Identify which cell holds the provided text, then report its (X, Y) central coordinate. 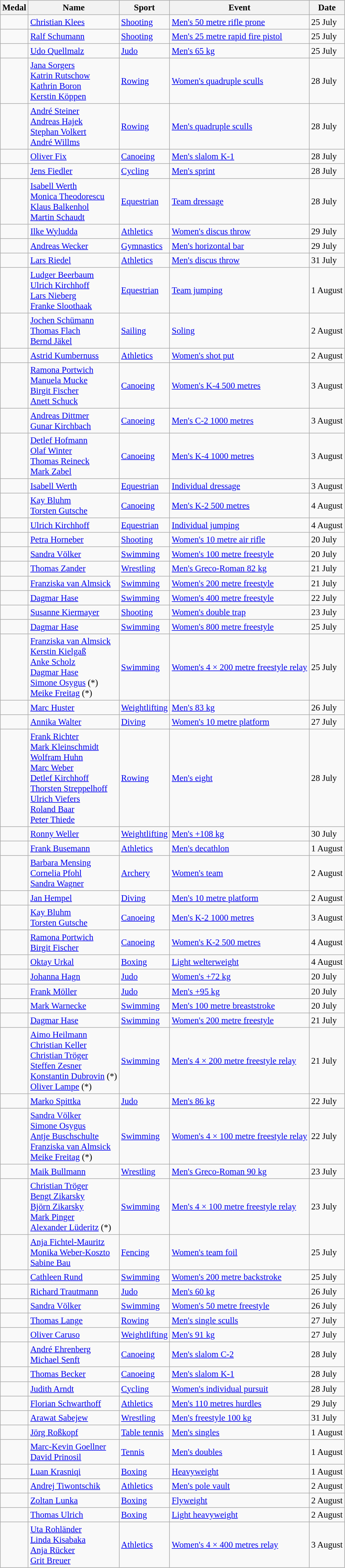
Ulrich Kirchhoff (74, 525)
Men's quadruple sculls (239, 127)
Thomas Lange (74, 1321)
Men's K-2 500 metres (239, 505)
Marc Huster (74, 707)
Barbara MensingCornelia PfohlSandra Wagner (74, 873)
Women's 4 × 100 metre freestyle relay (239, 1136)
Mark Warnecke (74, 1006)
Men's +108 kg (239, 834)
Medal (15, 8)
Women's individual pursuit (239, 1389)
Sailing (144, 331)
Event (239, 8)
Men's 91 kg (239, 1335)
Christian TrögerBengt ZikarskyBjörn ZikarskyMark PingerAlexander Lüderitz (*) (74, 1207)
Oliver Fix (74, 157)
Men's eight (239, 778)
Franziska van Almsick (74, 583)
Heavyweight (239, 1471)
Women's K-4 500 metres (239, 385)
Men's 4 × 200 metre freestyle relay (239, 1060)
Women's 4 × 400 metres relay (239, 1545)
Jörg Roßkopf (74, 1432)
Marko Spittka (74, 1101)
Jens Fiedler (74, 171)
Men's single sculls (239, 1321)
Luan Krasniqi (74, 1471)
Thomas Zander (74, 569)
Detlef HofmannOlaf WinterThomas ReineckMark Zabel (74, 456)
Women's 10 metre platform (239, 722)
Sandra VölkerSimone OsygusAntje BuschschulteFranziska van AlmsickMeike Freitag (*) (74, 1136)
Frank RichterMark KleinschmidtWolfram HuhnMarc WeberDetlef KirchhoffThorsten StreppelhoffUlrich ViefersRoland BaarPeter Thiede (74, 778)
Ralf Schumann (74, 37)
Women's 50 metre freestyle (239, 1306)
Men's discus throw (239, 260)
Date (327, 8)
Men's Greco-Roman 82 kg (239, 569)
Men's sprint (239, 171)
Women's team foil (239, 1252)
Frank Busemann (74, 849)
Women's quadruple sculls (239, 81)
Ramona PortwichBirgit Fischer (74, 942)
Light welterweight (239, 962)
Soling (239, 331)
Men's decathlon (239, 849)
Jana SorgersKatrin RutschowKathrin BoronKerstin Köppen (74, 81)
Women's 200 metre backstroke (239, 1277)
Individual jumping (239, 525)
Gymnastics (144, 246)
Maik Bullmann (74, 1171)
Men's doubles (239, 1452)
Archery (144, 873)
Zoltan Lunka (74, 1500)
Men's 100 metre breaststroke (239, 1006)
Men's 110 metres hurdles (239, 1403)
Men's pole vault (239, 1486)
Men's Greco-Roman 90 kg (239, 1171)
Sport (144, 8)
Men's 65 kg (239, 51)
Ludger BeerbaumUlrich KirchhoffLars NiebergFranke Sloothaak (74, 290)
Men's K-2 1000 metres (239, 918)
Men's 25 metre rapid fire pistol (239, 37)
Team jumping (239, 290)
Women's team (239, 873)
Men's 10 metre platform (239, 898)
Astrid Kumbernuss (74, 355)
Isabell Werth (74, 486)
Richard Trautmann (74, 1292)
Andreas Wecker (74, 246)
Cathleen Rund (74, 1277)
Men's +95 kg (239, 991)
Men's horizontal bar (239, 246)
Petra Horneber (74, 540)
Men's singles (239, 1432)
Men's 50 metre rifle prone (239, 22)
Men's 83 kg (239, 707)
Ramona PortwichManuela MuckeBirgit FischerAnett Schuck (74, 385)
Women's 400 metre freestyle (239, 598)
Ilke Wyludda (74, 231)
Table tennis (144, 1432)
Johanna Hagn (74, 977)
Name (74, 8)
Lars Riedel (74, 260)
Men's 4 × 100 metre freestyle relay (239, 1207)
Anja Fichtel-MauritzMonika Weber-KosztoSabine Bau (74, 1252)
Women's 4 × 200 metre freestyle relay (239, 667)
Florian Schwarthoff (74, 1403)
Men's C-2 1000 metres (239, 421)
Individual dressage (239, 486)
Women's discus throw (239, 231)
Frank Möller (74, 991)
Thomas Ulrich (74, 1515)
30 July (327, 834)
Andreas DittmerGunar Kirchbach (74, 421)
Women's +72 kg (239, 977)
Uta RohländerLinda KisabakaAnja RückerGrit Breuer (74, 1545)
Tennis (144, 1452)
Fencing (144, 1252)
Judith Arndt (74, 1389)
Women's 100 metre freestyle (239, 554)
Men's 86 kg (239, 1101)
Women's 800 metre freestyle (239, 627)
Oliver Caruso (74, 1335)
Men's 60 kg (239, 1292)
Women's shot put (239, 355)
Arawat Sabejew (74, 1418)
Team dressage (239, 202)
Women's K-2 500 metres (239, 942)
Light heavyweight (239, 1515)
Flyweight (239, 1500)
Oktay Urkal (74, 962)
Women's double trap (239, 612)
Jochen SchümannThomas FlachBernd Jäkel (74, 331)
Men's freestyle 100 kg (239, 1418)
Men's slalom C-2 (239, 1355)
Marc-Kevin GoellnerDavid Prinosil (74, 1452)
Andrej Tiwontschik (74, 1486)
Annika Walter (74, 722)
Men's K-4 1000 metres (239, 456)
Women's 10 metre air rifle (239, 540)
André EhrenbergMichael Senft (74, 1355)
Ronny Weller (74, 834)
Thomas Becker (74, 1375)
Susanne Kiermayer (74, 612)
Aimo HeilmannChristian KellerChristian TrögerSteffen ZesnerKonstantin Dubrovin (*)Oliver Lampe (*) (74, 1060)
Udo Quellmalz (74, 51)
Isabell WerthMonica TheodorescuKlaus BalkenholMartin Schaudt (74, 202)
André SteinerAndreas HajekStephan VolkertAndré Willms (74, 127)
Jan Hempel (74, 898)
Franziska van AlmsickKerstin KielgaßAnke ScholzDagmar HaseSimone Osygus (*)Meike Freitag (*) (74, 667)
Christian Klees (74, 22)
